Return the [X, Y] coordinate for the center point of the cell that contains the specified text.  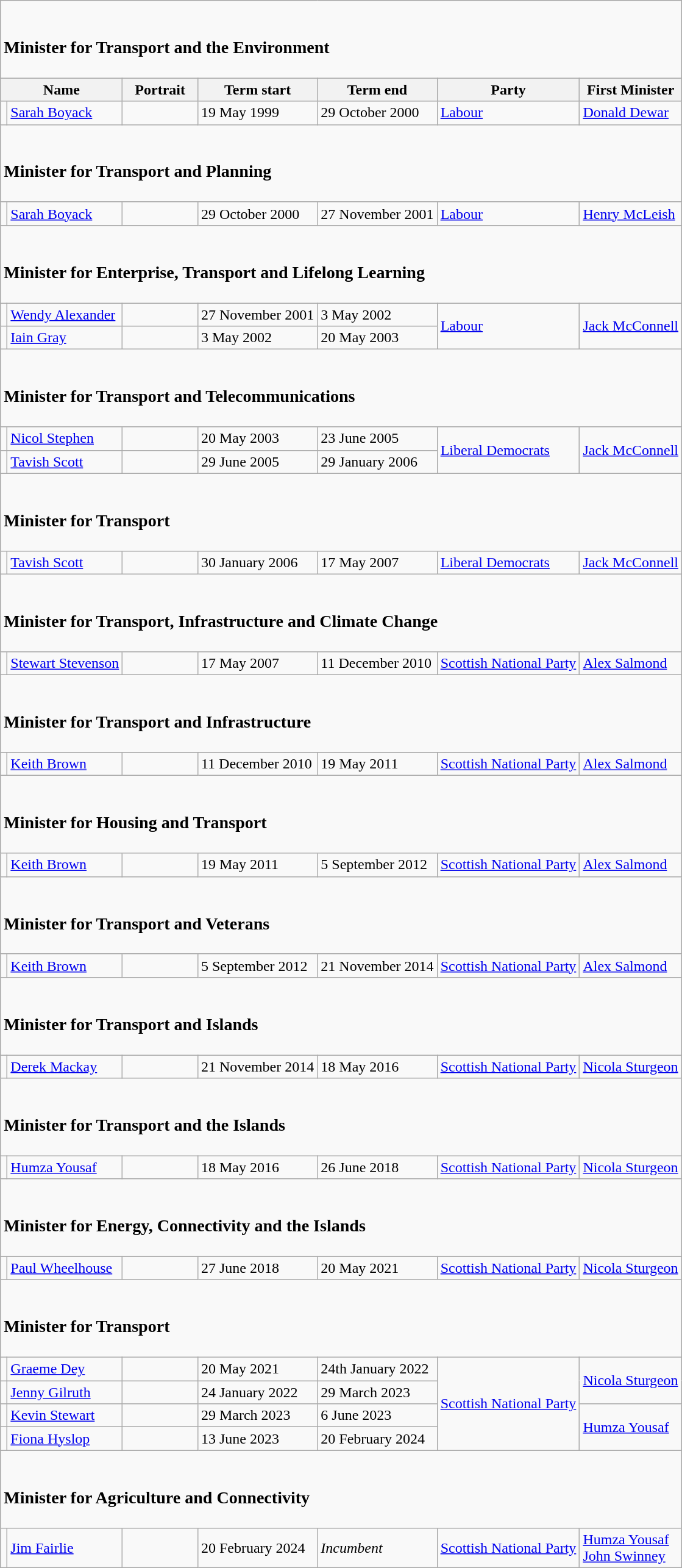
Nicol Stephen [65, 439]
Wendy Alexander [65, 315]
Incumbent [377, 1548]
Term end [377, 90]
Minister for Energy, Connectivity and the Islands [341, 1217]
Henry McLeish [631, 213]
30 January 2006 [257, 562]
24th January 2022 [377, 1369]
Minister for Transport and Telecommunications [341, 388]
Graeme Dey [65, 1369]
Minister for Housing and Transport [341, 815]
Stewart Stevenson [65, 664]
19 May 1999 [257, 113]
29 June 2005 [257, 462]
Paul Wheelhouse [65, 1268]
24 January 2022 [257, 1392]
27 June 2018 [257, 1268]
Term start [257, 90]
Iain Gray [65, 338]
Jenny Gilruth [65, 1392]
Minister for Enterprise, Transport and Lifelong Learning [341, 263]
Portrait [160, 90]
6 June 2023 [377, 1416]
Minister for Agriculture and Connectivity [341, 1489]
Minister for Transport and Planning [341, 163]
First Minister [631, 90]
29 January 2006 [377, 462]
13 June 2023 [257, 1439]
Kevin Stewart [65, 1416]
Fiona Hyslop [65, 1439]
Minister for Transport and the Islands [341, 1117]
Party [508, 90]
26 June 2018 [377, 1167]
Minister for Transport and Veterans [341, 915]
Humza YousafJohn Swinney [631, 1548]
Minister for Transport and Infrastructure [341, 714]
23 June 2005 [377, 439]
Name [62, 90]
Donald Dewar [631, 113]
Minister for Transport and the Environment [341, 39]
Minister for Transport, Infrastructure and Climate Change [341, 612]
Derek Mackay [65, 1067]
Minister for Transport and Islands [341, 1016]
Jim Fairlie [65, 1548]
